Output the (x, y) coordinate of the center of the cell containing the given text.  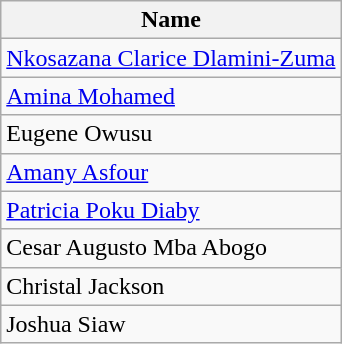
Amina Mohamed (171, 96)
Patricia Poku Diaby (171, 210)
Cesar Augusto Mba Abogo (171, 248)
Name (171, 20)
Christal Jackson (171, 286)
Amany Asfour (171, 172)
Nkosazana Clarice Dlamini-Zuma (171, 58)
Eugene Owusu (171, 134)
Joshua Siaw (171, 324)
